Pinpoint the cell where the given text exists, returning its [X, Y] midpoint coordinate. 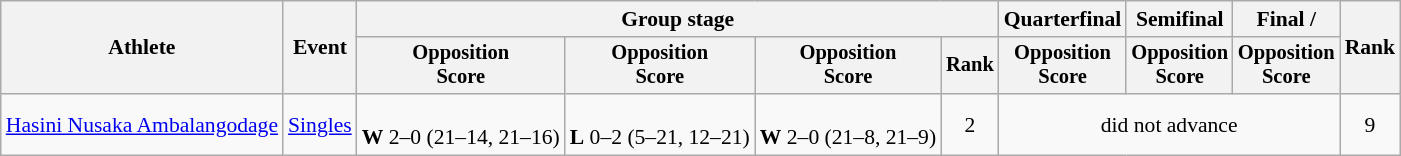
Event [320, 48]
Hasini Nusaka Ambalangodage [142, 124]
Group stage [678, 19]
Final / [1286, 19]
Athlete [142, 48]
did not advance [1170, 124]
W 2–0 (21–14, 21–16) [461, 124]
W 2–0 (21–8, 21–9) [848, 124]
9 [1370, 124]
Singles [320, 124]
Quarterfinal [1063, 19]
Semifinal [1180, 19]
L 0–2 (5–21, 12–21) [660, 124]
2 [970, 124]
